Scan for the cell matching the given text and deliver its (X, Y) coordinate at center. 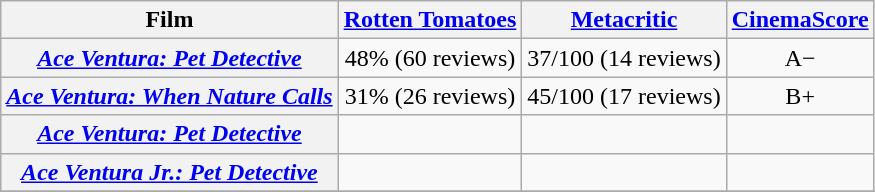
Metacritic (624, 20)
A− (800, 58)
31% (26 reviews) (430, 96)
CinemaScore (800, 20)
Ace Ventura Jr.: Pet Detective (170, 172)
48% (60 reviews) (430, 58)
37/100 (14 reviews) (624, 58)
B+ (800, 96)
45/100 (17 reviews) (624, 96)
Rotten Tomatoes (430, 20)
Film (170, 20)
Ace Ventura: When Nature Calls (170, 96)
